Capture the cell that displays the provided text and extract its (x, y) central coordinate. 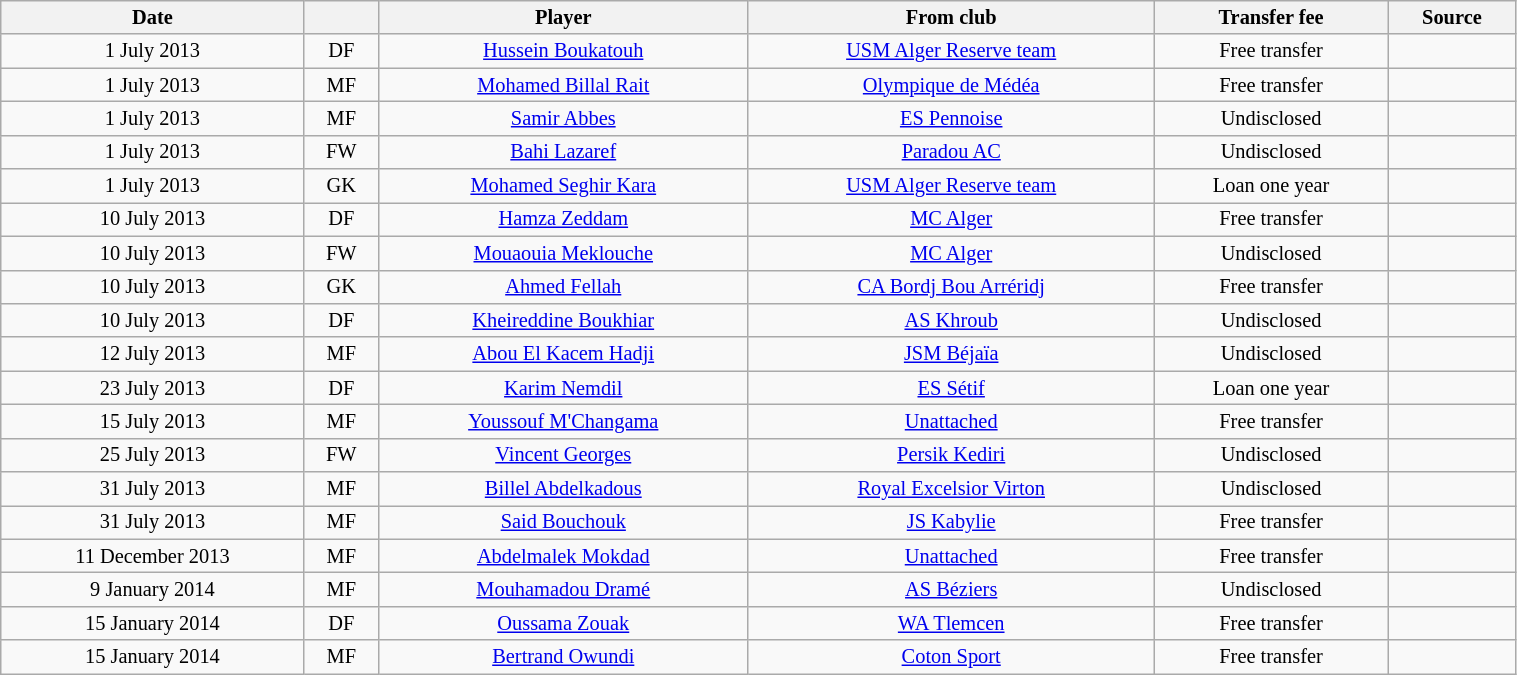
23 July 2013 (152, 388)
Persik Kediri (951, 455)
Source (1452, 17)
Date (152, 17)
ES Pennoise (951, 118)
Abdelmalek Mokdad (563, 556)
Billel Abdelkadous (563, 489)
Said Bouchouk (563, 522)
Olympique de Médéa (951, 85)
AS Béziers (951, 589)
Abou El Kacem Hadji (563, 354)
Hamza Zeddam (563, 219)
Mohamed Billal Rait (563, 85)
CA Bordj Bou Arréridj (951, 287)
9 January 2014 (152, 589)
WA Tlemcen (951, 623)
Karim Nemdil (563, 388)
15 July 2013 (152, 421)
Royal Excelsior Virton (951, 489)
12 July 2013 (152, 354)
Bahi Lazaref (563, 152)
ES Sétif (951, 388)
JSM Béjaïa (951, 354)
Youssouf M'Changama (563, 421)
Coton Sport (951, 657)
Bertrand Owundi (563, 657)
Paradou AC (951, 152)
Kheireddine Boukhiar (563, 320)
25 July 2013 (152, 455)
From club (951, 17)
JS Kabylie (951, 522)
11 December 2013 (152, 556)
AS Khroub (951, 320)
Mouhamadou Dramé (563, 589)
Hussein Boukatouh (563, 51)
Ahmed Fellah (563, 287)
Transfer fee (1270, 17)
Player (563, 17)
Mohamed Seghir Kara (563, 186)
Samir Abbes (563, 118)
Vincent Georges (563, 455)
Oussama Zouak (563, 623)
Mouaouia Meklouche (563, 253)
